Find where the given text appears and provide that cell's center as (x, y) coordinate. 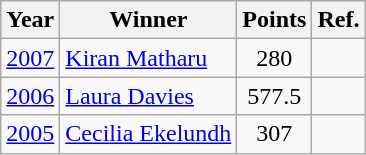
Kiran Matharu (148, 58)
Points (274, 20)
307 (274, 134)
2006 (30, 96)
577.5 (274, 96)
2007 (30, 58)
Cecilia Ekelundh (148, 134)
Year (30, 20)
Ref. (338, 20)
Laura Davies (148, 96)
2005 (30, 134)
280 (274, 58)
Winner (148, 20)
